Identify which cell holds the provided text, then report its (x, y) central coordinate. 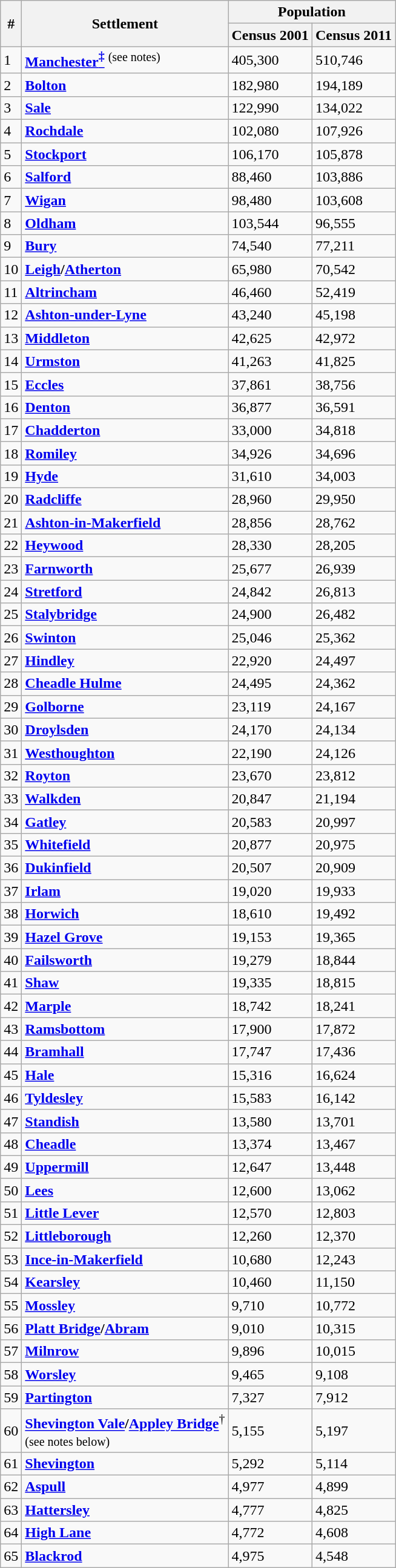
Farnworth (125, 569)
Kearsley (125, 1282)
Westhoughton (125, 753)
59 (11, 1397)
15,583 (270, 1098)
19,365 (354, 937)
38 (11, 914)
105,878 (354, 154)
25,677 (270, 569)
17,872 (354, 1029)
5,197 (354, 1431)
33 (11, 799)
61 (11, 1464)
29 (11, 707)
24,495 (270, 684)
22,920 (270, 661)
17,900 (270, 1029)
194,189 (354, 85)
21,194 (354, 799)
35 (11, 844)
134,022 (354, 108)
54 (11, 1282)
36 (11, 868)
Ashton-under-Lyne (125, 315)
9,465 (270, 1374)
182,980 (270, 85)
34,926 (270, 453)
Lees (125, 1190)
Leigh/Atherton (125, 269)
20,847 (270, 799)
12,647 (270, 1167)
23,119 (270, 707)
Shevington Vale/Appley Bridge† (see notes below) (125, 1431)
12,600 (270, 1190)
Partington (125, 1397)
Ashton-in-Makerfield (125, 523)
Marple (125, 1006)
34 (11, 822)
53 (11, 1259)
26 (11, 638)
18,610 (270, 914)
65 (11, 1556)
13,701 (354, 1121)
19,933 (354, 891)
30 (11, 730)
103,608 (354, 200)
31,610 (270, 476)
Hindley (125, 661)
7,327 (270, 1397)
5,114 (354, 1464)
Littleborough (125, 1236)
13,467 (354, 1144)
Cheadle Hulme (125, 684)
41 (11, 983)
107,926 (354, 131)
Swinton (125, 638)
27 (11, 661)
13,062 (354, 1190)
42 (11, 1006)
24,167 (354, 707)
33,000 (270, 430)
106,170 (270, 154)
Middleton (125, 338)
49 (11, 1167)
37,861 (270, 384)
4,825 (354, 1510)
52 (11, 1236)
12 (11, 315)
62 (11, 1487)
Wigan (125, 200)
Shaw (125, 983)
Dukinfield (125, 868)
20,997 (354, 822)
96,555 (354, 223)
56 (11, 1328)
5,155 (270, 1431)
22,190 (270, 753)
23,812 (354, 776)
3 (11, 108)
7,912 (354, 1397)
46 (11, 1098)
20 (11, 500)
37 (11, 891)
Stalybridge (125, 615)
13,448 (354, 1167)
18,742 (270, 1006)
122,990 (270, 108)
Platt Bridge/Abram (125, 1328)
12,370 (354, 1236)
43 (11, 1029)
28,762 (354, 523)
Walkden (125, 799)
43,240 (270, 315)
Bramhall (125, 1052)
13 (11, 338)
Ramsbottom (125, 1029)
Golborne (125, 707)
Failsworth (125, 960)
77,211 (354, 246)
# (11, 24)
18,815 (354, 983)
Blackrod (125, 1556)
5 (11, 154)
12,570 (270, 1213)
11 (11, 292)
12,260 (270, 1236)
10,772 (354, 1305)
28,960 (270, 500)
Population (312, 12)
74,540 (270, 246)
Aspull (125, 1487)
42,625 (270, 338)
8 (11, 223)
42,972 (354, 338)
32 (11, 776)
50 (11, 1190)
28,856 (270, 523)
10,315 (354, 1328)
9,896 (270, 1351)
10,015 (354, 1351)
28 (11, 684)
18 (11, 453)
31 (11, 753)
20,975 (354, 844)
41,825 (354, 361)
9,710 (270, 1305)
103,544 (270, 223)
Hyde (125, 476)
15,316 (270, 1075)
9 (11, 246)
17,747 (270, 1052)
Cheadle (125, 1144)
Chadderton (125, 430)
Heywood (125, 546)
60 (11, 1431)
39 (11, 937)
24 (11, 592)
9,010 (270, 1328)
Whitefield (125, 844)
24,842 (270, 592)
16,142 (354, 1098)
4,777 (270, 1510)
23 (11, 569)
Denton (125, 407)
13,374 (270, 1144)
24,497 (354, 661)
19,492 (354, 914)
45 (11, 1075)
4,772 (270, 1533)
2 (11, 85)
Bury (125, 246)
45,198 (354, 315)
18,844 (354, 960)
Sale (125, 108)
40 (11, 960)
25,362 (354, 638)
88,460 (270, 177)
7 (11, 200)
19,335 (270, 983)
Bolton (125, 85)
Hattersley (125, 1510)
510,746 (354, 60)
17,436 (354, 1052)
23,670 (270, 776)
52,419 (354, 292)
Urmston (125, 361)
46,460 (270, 292)
28,205 (354, 546)
58 (11, 1374)
Droylsden (125, 730)
38,756 (354, 384)
Salford (125, 177)
41,263 (270, 361)
4 (11, 131)
19,279 (270, 960)
63 (11, 1510)
24,900 (270, 615)
16 (11, 407)
Gatley (125, 822)
6 (11, 177)
Shevington (125, 1464)
4,548 (354, 1556)
20,583 (270, 822)
Tyldesley (125, 1098)
26,813 (354, 592)
21 (11, 523)
102,080 (270, 131)
19,153 (270, 937)
Uppermill (125, 1167)
13,580 (270, 1121)
405,300 (270, 60)
Oldham (125, 223)
Altrincham (125, 292)
26,482 (354, 615)
36,591 (354, 407)
9,108 (354, 1374)
55 (11, 1305)
20,507 (270, 868)
Mossley (125, 1305)
Manchester‡ (see notes) (125, 60)
44 (11, 1052)
20,877 (270, 844)
64 (11, 1533)
28,330 (270, 546)
15 (11, 384)
4,608 (354, 1533)
70,542 (354, 269)
29,950 (354, 500)
Eccles (125, 384)
48 (11, 1144)
Ince-in-Makerfield (125, 1259)
Census 2001 (270, 35)
10 (11, 269)
17 (11, 430)
4,975 (270, 1556)
Worsley (125, 1374)
High Lane (125, 1533)
Irlam (125, 891)
24,126 (354, 753)
51 (11, 1213)
14 (11, 361)
24,134 (354, 730)
Stretford (125, 592)
19 (11, 476)
4,977 (270, 1487)
Standish (125, 1121)
Milnrow (125, 1351)
103,886 (354, 177)
12,803 (354, 1213)
Hazel Grove (125, 937)
Settlement (125, 24)
65,980 (270, 269)
5,292 (270, 1464)
18,241 (354, 1006)
11,150 (354, 1282)
Rochdale (125, 131)
34,696 (354, 453)
10,460 (270, 1282)
57 (11, 1351)
Radcliffe (125, 500)
98,480 (270, 200)
34,818 (354, 430)
1 (11, 60)
4,899 (354, 1487)
36,877 (270, 407)
25,046 (270, 638)
24,362 (354, 684)
16,624 (354, 1075)
34,003 (354, 476)
47 (11, 1121)
10,680 (270, 1259)
19,020 (270, 891)
Little Lever (125, 1213)
20,909 (354, 868)
22 (11, 546)
25 (11, 615)
Census 2011 (354, 35)
Romiley (125, 453)
Hale (125, 1075)
Stockport (125, 154)
26,939 (354, 569)
Horwich (125, 914)
24,170 (270, 730)
Royton (125, 776)
12,243 (354, 1259)
